Extract the (X, Y) coordinate from the center of the cell holding the provided text.  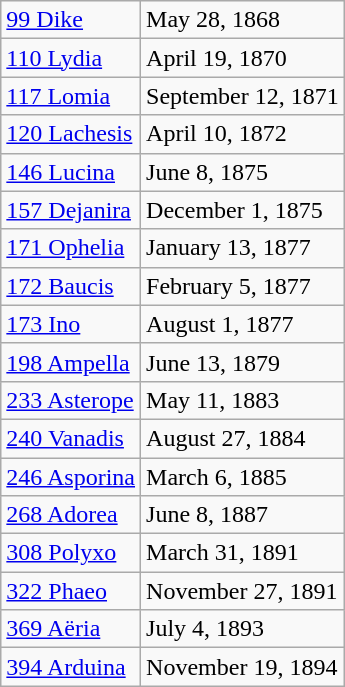
233 Asterope (71, 400)
March 6, 1885 (243, 477)
369 Aëria (71, 629)
146 Lucina (71, 172)
June 8, 1887 (243, 515)
240 Vanadis (71, 438)
July 4, 1893 (243, 629)
394 Arduina (71, 667)
198 Ampella (71, 362)
322 Phaeo (71, 591)
April 19, 1870 (243, 58)
December 1, 1875 (243, 210)
March 31, 1891 (243, 553)
September 12, 1871 (243, 96)
June 8, 1875 (243, 172)
August 27, 1884 (243, 438)
246 Asporina (71, 477)
January 13, 1877 (243, 248)
99 Dike (71, 20)
171 Ophelia (71, 248)
120 Lachesis (71, 134)
June 13, 1879 (243, 362)
May 11, 1883 (243, 400)
308 Polyxo (71, 553)
November 19, 1894 (243, 667)
117 Lomia (71, 96)
April 10, 1872 (243, 134)
268 Adorea (71, 515)
173 Ino (71, 324)
August 1, 1877 (243, 324)
157 Dejanira (71, 210)
May 28, 1868 (243, 20)
172 Baucis (71, 286)
110 Lydia (71, 58)
November 27, 1891 (243, 591)
February 5, 1877 (243, 286)
